Pinpoint the cell where the given text exists, returning its [X, Y] midpoint coordinate. 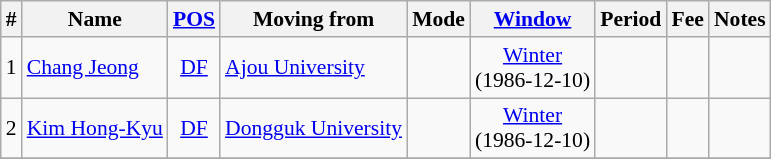
POS [194, 19]
2 [12, 128]
Mode [438, 19]
Fee [687, 19]
Ajou University [314, 68]
Moving from [314, 19]
Dongguk University [314, 128]
Notes [740, 19]
Chang Jeong [95, 68]
1 [12, 68]
Period [630, 19]
Kim Hong-Kyu [95, 128]
Name [95, 19]
Window [532, 19]
# [12, 19]
